Identify which cell holds the provided text, then report its (x, y) central coordinate. 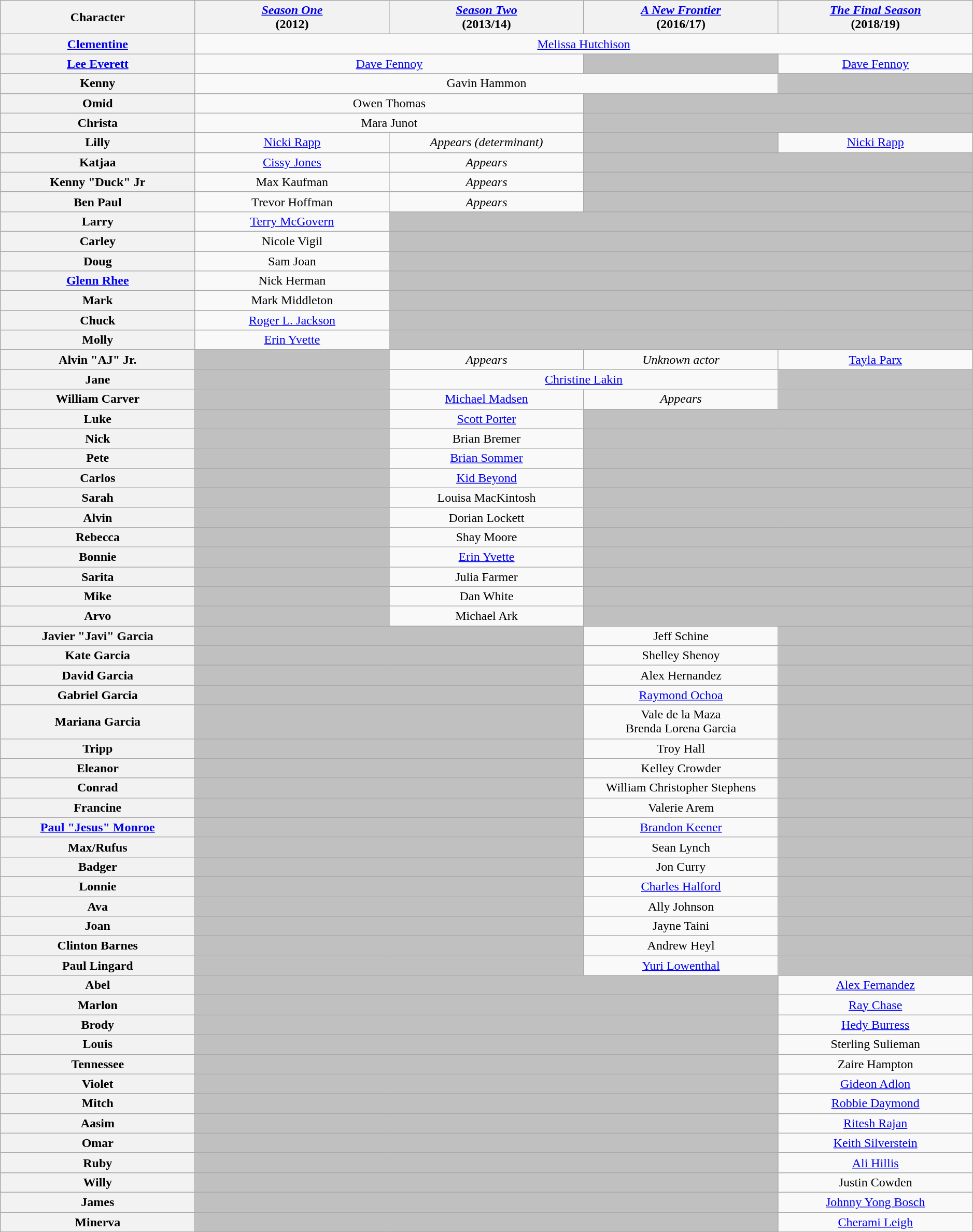
Sam Joan (292, 261)
Eleanor (97, 768)
A New Frontier(2016/17) (681, 18)
Omar (97, 1143)
Kenny (97, 83)
Keith Silverstein (875, 1143)
Shay Moore (486, 537)
Max/Rufus (97, 847)
Lilly (97, 143)
Cissy Jones (292, 162)
Tripp (97, 748)
Ruby (97, 1163)
Michael Madsen (486, 399)
Abel (97, 985)
Jayne Taini (681, 926)
Alvin (97, 517)
Robbie Daymond (875, 1103)
Bonnie (97, 557)
Jon Curry (681, 867)
Willy (97, 1182)
Paul "Jesus" Monroe (97, 827)
Gavin Hammon (486, 83)
Joan (97, 926)
Ali Hillis (875, 1163)
Lonnie (97, 886)
Unknown actor (681, 360)
Conrad (97, 788)
Nicole Vigil (292, 241)
Season Two(2013/14) (486, 18)
Glenn Rhee (97, 281)
Mike (97, 597)
Luke (97, 419)
Clementine (97, 44)
Brandon Keener (681, 827)
Lee Everett (97, 64)
Ally Johnson (681, 907)
Andrew Heyl (681, 946)
Francine (97, 808)
Tennessee (97, 1064)
Larry (97, 221)
Mitch (97, 1103)
Cherami Leigh (875, 1222)
Max Kaufman (292, 182)
Doug (97, 261)
Scott Porter (486, 419)
Mark (97, 301)
Molly (97, 340)
Season One(2012) (292, 18)
Dan White (486, 597)
Javier "Javi" Garcia (97, 636)
Gabriel Garcia (97, 695)
Justin Cowden (875, 1182)
Violet (97, 1084)
Julia Farmer (486, 577)
Alex Hernandez (681, 675)
Vale de la MazaBrenda Lorena Garcia (681, 721)
Clinton Barnes (97, 946)
Valerie Arem (681, 808)
Ray Chase (875, 1005)
Sterling Sulieman (875, 1044)
Chuck (97, 320)
Aasim (97, 1123)
Marlon (97, 1005)
Jeff Schine (681, 636)
Sean Lynch (681, 847)
Brian Bremer (486, 438)
Paul Lingard (97, 966)
Louisa MacKintosh (486, 498)
Ritesh Rajan (875, 1123)
Gideon Adlon (875, 1084)
Christa (97, 123)
Carley (97, 241)
Yuri Lowenthal (681, 966)
William Christopher Stephens (681, 788)
Minerva (97, 1222)
Mara Junot (389, 123)
Terry McGovern (292, 221)
Kid Beyond (486, 478)
Brody (97, 1025)
Tayla Parx (875, 360)
Sarita (97, 577)
Mariana Garcia (97, 721)
Badger (97, 867)
The Final Season(2018/19) (875, 18)
Sarah (97, 498)
Rebecca (97, 537)
Nick Herman (292, 281)
Hedy Burress (875, 1025)
Ben Paul (97, 202)
James (97, 1202)
Omid (97, 103)
Character (97, 18)
Charles Halford (681, 886)
Kenny "Duck" Jr (97, 182)
Mark Middleton (292, 301)
Nick (97, 438)
Kelley Crowder (681, 768)
Melissa Hutchison (584, 44)
Kate Garcia (97, 656)
Alvin "AJ" Jr. (97, 360)
Carlos (97, 478)
Alex Fernandez (875, 985)
Pete (97, 458)
Raymond Ochoa (681, 695)
Jane (97, 379)
Shelley Shenoy (681, 656)
Trevor Hoffman (292, 202)
Johnny Yong Bosch (875, 1202)
Louis (97, 1044)
Troy Hall (681, 748)
David Garcia (97, 675)
William Carver (97, 399)
Zaire Hampton (875, 1064)
Michael Ark (486, 616)
Brian Sommer (486, 458)
Ava (97, 907)
Arvo (97, 616)
Owen Thomas (389, 103)
Christine Lakin (584, 379)
Roger L. Jackson (292, 320)
Dorian Lockett (486, 517)
Appears (determinant) (486, 143)
Katjaa (97, 162)
